Return [x, y] of the center of cell containing provided text 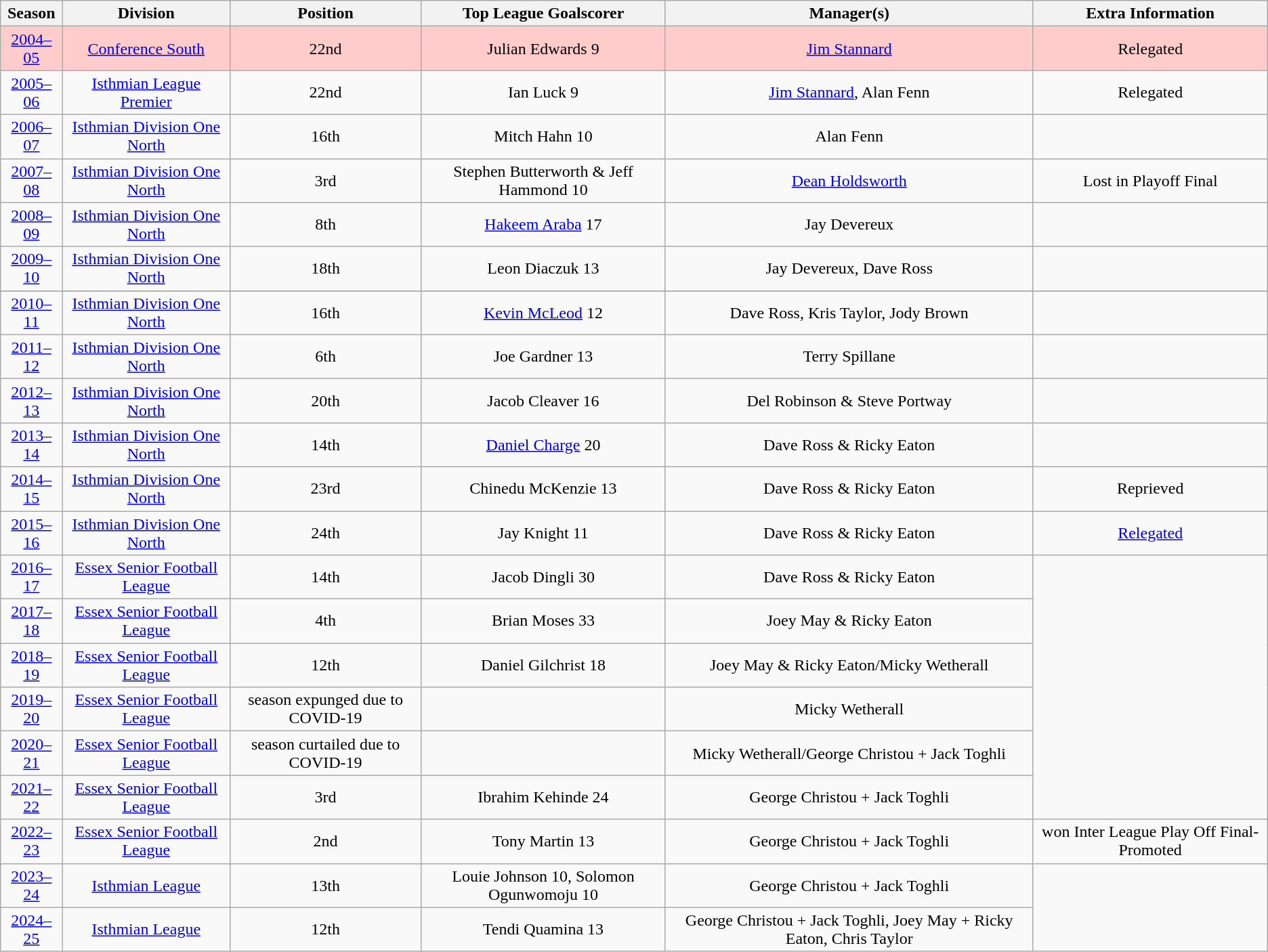
Dave Ross, Kris Taylor, Jody Brown [849, 313]
2007–08 [31, 180]
Isthmian League Premier [146, 92]
2018–19 [31, 665]
18th [326, 268]
Tony Martin 13 [543, 841]
2008–09 [31, 225]
Division [146, 14]
2011–12 [31, 356]
season expunged due to COVID-19 [326, 710]
2014–15 [31, 489]
Jay Devereux, Dave Ross [849, 268]
Jay Devereux [849, 225]
2013–14 [31, 444]
won Inter League Play Off Final- Promoted [1150, 841]
season curtailed due to COVID-19 [326, 753]
Hakeem Araba 17 [543, 225]
4th [326, 622]
Del Robinson & Steve Portway [849, 401]
8th [326, 225]
24th [326, 532]
2019–20 [31, 710]
Julian Edwards 9 [543, 49]
Jim Stannard, Alan Fenn [849, 92]
Terry Spillane [849, 356]
Joe Gardner 13 [543, 356]
Louie Johnson 10, Solomon Ogunwomoju 10 [543, 886]
Lost in Playoff Final [1150, 180]
Ian Luck 9 [543, 92]
13th [326, 886]
Mitch Hahn 10 [543, 137]
Daniel Gilchrist 18 [543, 665]
20th [326, 401]
2016–17 [31, 577]
2022–23 [31, 841]
2006–07 [31, 137]
Extra Information [1150, 14]
Jacob Dingli 30 [543, 577]
Position [326, 14]
2012–13 [31, 401]
Micky Wetherall [849, 710]
2nd [326, 841]
Manager(s) [849, 14]
6th [326, 356]
Joey May & Ricky Eaton/Micky Wetherall [849, 665]
2020–21 [31, 753]
Conference South [146, 49]
Stephen Butterworth & Jeff Hammond 10 [543, 180]
Chinedu McKenzie 13 [543, 489]
George Christou + Jack Toghli, Joey May + Ricky Eaton, Chris Taylor [849, 929]
Dean Holdsworth [849, 180]
2009–10 [31, 268]
2004–05 [31, 49]
Jim Stannard [849, 49]
Daniel Charge 20 [543, 444]
Micky Wetherall/George Christou + Jack Toghli [849, 753]
Jay Knight 11 [543, 532]
Season [31, 14]
Top League Goalscorer [543, 14]
Alan Fenn [849, 137]
2015–16 [31, 532]
Ibrahim Kehinde 24 [543, 798]
Jacob Cleaver 16 [543, 401]
Reprieved [1150, 489]
2005–06 [31, 92]
Kevin McLeod 12 [543, 313]
Brian Moses 33 [543, 622]
2021–22 [31, 798]
2010–11 [31, 313]
2024–25 [31, 929]
2023–24 [31, 886]
Leon Diaczuk 13 [543, 268]
Tendi Quamina 13 [543, 929]
23rd [326, 489]
Joey May & Ricky Eaton [849, 622]
2017–18 [31, 622]
